Find where the given text appears and provide that cell's center as (X, Y) coordinate. 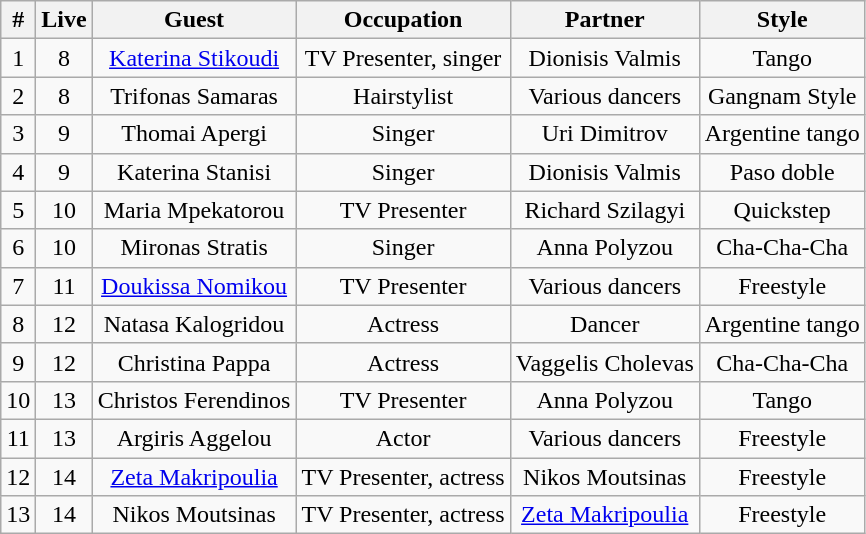
Christina Pappa (194, 362)
Live (64, 20)
Gangnam Style (782, 96)
Partner (604, 20)
5 (18, 210)
# (18, 20)
4 (18, 172)
Trifonas Samaras (194, 96)
Uri Dimitrov (604, 134)
Dancer (604, 324)
Quickstep (782, 210)
Occupation (403, 20)
Guest (194, 20)
Argiris Aggelou (194, 438)
Style (782, 20)
Christos Ferendinos (194, 400)
Doukissa Nomikou (194, 286)
Actor (403, 438)
7 (18, 286)
6 (18, 248)
TV Presenter, singer (403, 58)
Katerina Stikoudi (194, 58)
Paso doble (782, 172)
Hairstylist (403, 96)
3 (18, 134)
2 (18, 96)
Katerina Stanisi (194, 172)
Maria Mpekatorou (194, 210)
1 (18, 58)
Thomai Apergi (194, 134)
Mironas Stratis (194, 248)
Vaggelis Cholevas (604, 362)
Natasa Kalogridou (194, 324)
Richard Szilagyi (604, 210)
